Output the [X, Y] coordinate of the center of the cell containing the given text.  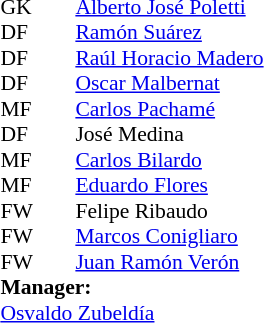
Manager: [132, 287]
Juan Ramón Verón [169, 262]
Marcos Conigliaro [169, 237]
Raúl Horacio Madero [169, 58]
Carlos Pachamé [169, 109]
Eduardo Flores [169, 185]
Oscar Malbernat [169, 83]
Felipe Ribaudo [169, 211]
Carlos Bilardo [169, 160]
Ramón Suárez [169, 33]
José Medina [169, 135]
